Locate the cell with the specified text and output its (x, y) center coordinate. 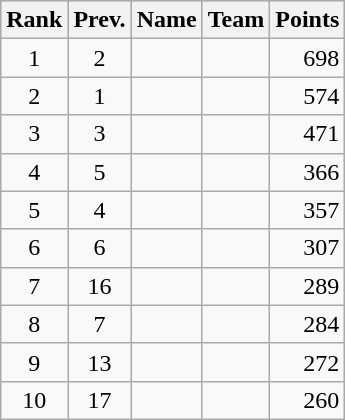
289 (308, 286)
366 (308, 172)
284 (308, 324)
272 (308, 362)
260 (308, 400)
Prev. (100, 20)
17 (100, 400)
307 (308, 248)
698 (308, 58)
10 (34, 400)
Points (308, 20)
Rank (34, 20)
574 (308, 96)
13 (100, 362)
16 (100, 286)
Team (236, 20)
471 (308, 134)
Name (166, 20)
8 (34, 324)
357 (308, 210)
9 (34, 362)
